Locate the cell with the specified text and output its (X, Y) center coordinate. 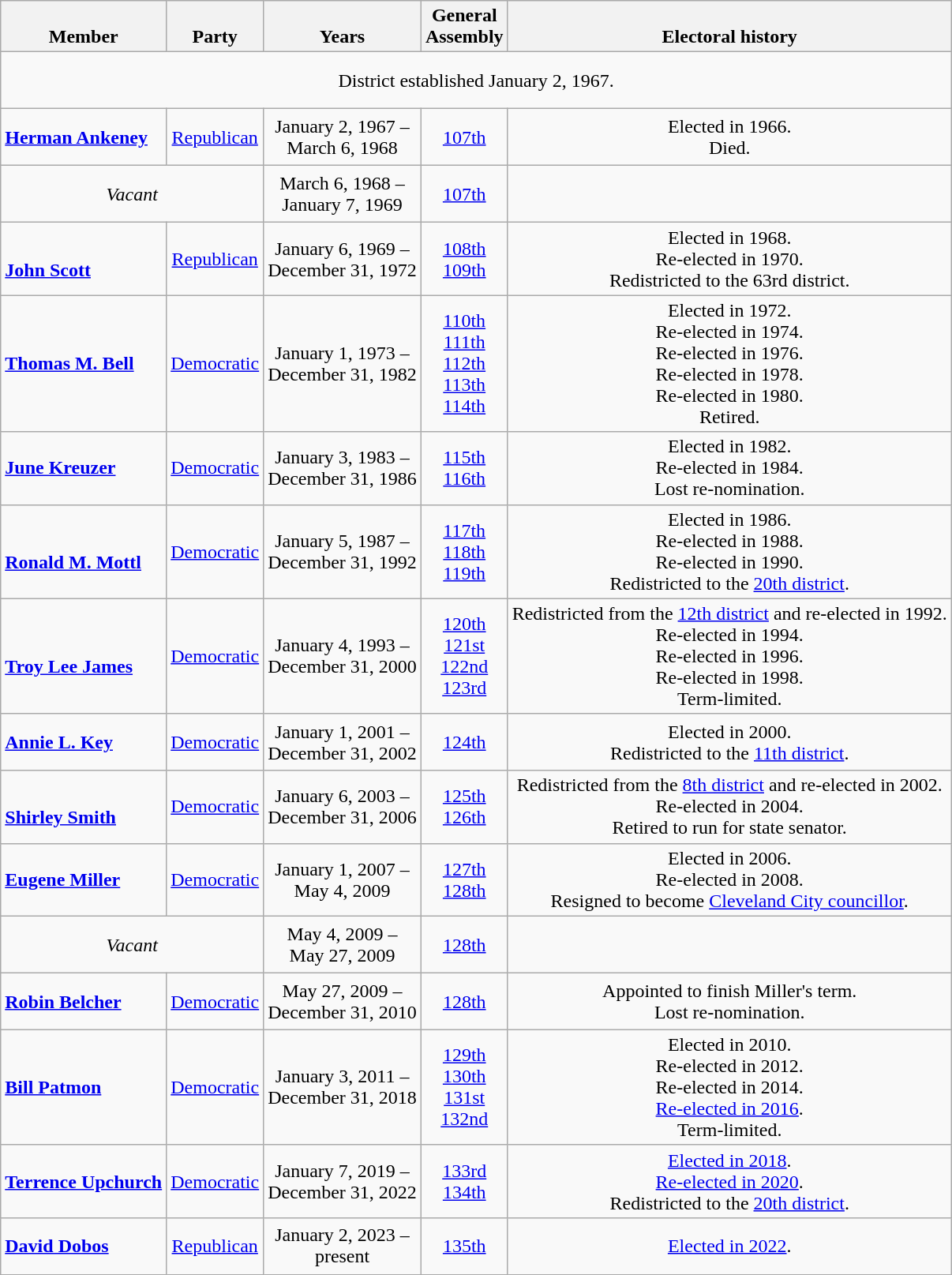
115th116th (464, 468)
Elected in 1968.Re-elected in 1970.Redistricted to the 63rd district. (729, 259)
January 1, 1973 –December 31, 1982 (343, 363)
110th111th112th113th114th (464, 363)
125th126th (464, 807)
January 1, 2007 –May 4, 2009 (343, 879)
January 5, 1987 –December 31, 1992 (343, 551)
January 3, 1983 –December 31, 1986 (343, 468)
Elected in 2018.Re-elected in 2020.Redistricted to the 20th district. (729, 1181)
Bill Patmon (84, 1087)
127th128th (464, 879)
Elected in 1972.Re-elected in 1974.Re-elected in 1976.Re-elected in 1978.Re-elected in 1980.Retired. (729, 363)
January 6, 2003 –December 31, 2006 (343, 807)
Electoral history (729, 27)
Shirley Smith (84, 807)
Annie L. Key (84, 742)
Redistricted from the 12th district and re-elected in 1992.Re-elected in 1994.Re-elected in 1996.Re-elected in 1998.Term-limited. (729, 656)
Terrence Upchurch (84, 1181)
Appointed to finish Miller's term.Lost re-nomination. (729, 1001)
Elected in 2000.Redistricted to the 11th district. (729, 742)
120th121st122nd123rd (464, 656)
135th (464, 1246)
Elected in 2006.Re-elected in 2008.Resigned to become Cleveland City councillor. (729, 879)
Eugene Miller (84, 879)
117th118th119th (464, 551)
Elected in 1986.Re-elected in 1988.Re-elected in 1990.Redistricted to the 20th district. (729, 551)
Elected in 2022. (729, 1246)
January 3, 2011 –December 31, 2018 (343, 1087)
Redistricted from the 8th district and re-elected in 2002.Re-elected in 2004.Retired to run for state senator. (729, 807)
GeneralAssembly (464, 27)
124th (464, 742)
District established January 2, 1967. (477, 81)
David Dobos (84, 1246)
Troy Lee James (84, 656)
Ronald M. Mottl (84, 551)
Herman Ankeney (84, 137)
January 6, 1969 –December 31, 1972 (343, 259)
May 27, 2009 –December 31, 2010 (343, 1001)
Elected in 2010.Re-elected in 2012.Re-elected in 2014.Re-elected in 2016.Term-limited. (729, 1087)
June Kreuzer (84, 468)
Member (84, 27)
133rd134th (464, 1181)
John Scott (84, 259)
Years (343, 27)
January 4, 1993 –December 31, 2000 (343, 656)
March 6, 1968 –January 7, 1969 (343, 194)
129th130th131st132nd (464, 1087)
January 2, 2023 –present (343, 1246)
Thomas M. Bell (84, 363)
Elected in 1982.Re-elected in 1984.Lost re-nomination. (729, 468)
January 1, 2001 –December 31, 2002 (343, 742)
May 4, 2009 –May 27, 2009 (343, 944)
January 2, 1967 –March 6, 1968 (343, 137)
Robin Belcher (84, 1001)
January 7, 2019 –December 31, 2022 (343, 1181)
108th109th (464, 259)
Elected in 1966.Died. (729, 137)
Party (215, 27)
